Extract the (X, Y) coordinate from the center of the cell holding the provided text.  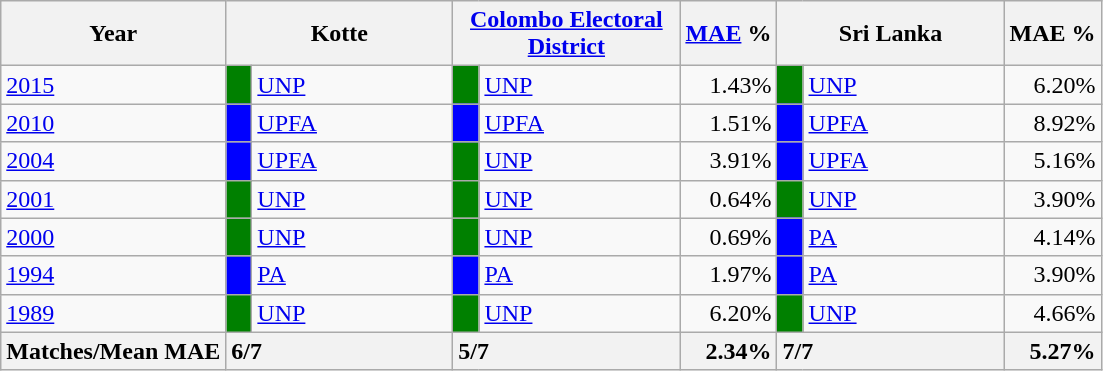
2004 (114, 161)
4.66% (1052, 313)
2015 (114, 85)
2.34% (728, 351)
6/7 (340, 351)
0.64% (728, 199)
0.69% (728, 237)
5.27% (1052, 351)
1994 (114, 275)
Sri Lanka (890, 34)
8.92% (1052, 123)
1.51% (728, 123)
3.91% (728, 161)
5/7 (566, 351)
7/7 (890, 351)
1.97% (728, 275)
5.16% (1052, 161)
Colombo Electoral District (566, 34)
2000 (114, 237)
4.14% (1052, 237)
2001 (114, 199)
1.43% (728, 85)
Kotte (340, 34)
Matches/Mean MAE (114, 351)
2010 (114, 123)
Year (114, 34)
1989 (114, 313)
